Return the [x, y] coordinate for the center point of the cell that contains the specified text.  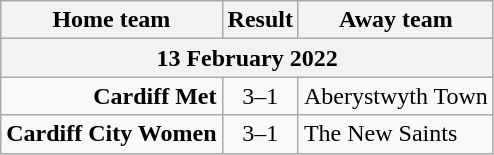
Cardiff Met [112, 96]
Home team [112, 20]
13 February 2022 [248, 58]
The New Saints [396, 134]
Cardiff City Women [112, 134]
Aberystwyth Town [396, 96]
Away team [396, 20]
Result [260, 20]
